Provide the (X, Y) coordinate of the cell's center where the given text is located.  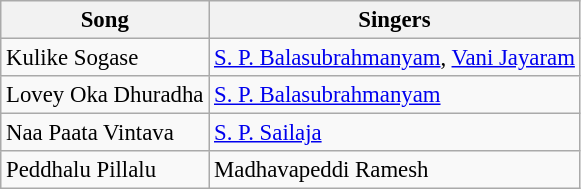
Singers (394, 20)
Lovey Oka Dhuradha (105, 95)
Madhavapeddi Ramesh (394, 170)
Peddhalu Pillalu (105, 170)
Kulike Sogase (105, 58)
S. P. Balasubrahmanyam (394, 95)
S. P. Sailaja (394, 133)
Naa Paata Vintava (105, 133)
S. P. Balasubrahmanyam, Vani Jayaram (394, 58)
Song (105, 20)
